Pinpoint the cell where the given text exists, returning its (X, Y) midpoint coordinate. 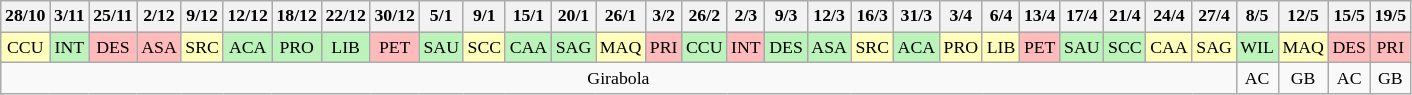
3/4 (960, 16)
16/3 (872, 16)
12/5 (1303, 16)
17/4 (1082, 16)
3/2 (664, 16)
12/3 (829, 16)
31/3 (916, 16)
24/4 (1169, 16)
2/3 (746, 16)
19/5 (1390, 16)
8/5 (1257, 16)
15/5 (1349, 16)
3/11 (70, 16)
5/1 (441, 16)
30/12 (394, 16)
26/2 (704, 16)
9/3 (786, 16)
9/12 (202, 16)
21/4 (1125, 16)
12/12 (248, 16)
9/1 (484, 16)
26/1 (621, 16)
Girabola (618, 78)
22/12 (346, 16)
15/1 (528, 16)
13/4 (1040, 16)
2/12 (159, 16)
6/4 (1000, 16)
25/11 (113, 16)
20/1 (573, 16)
28/10 (26, 16)
27/4 (1214, 16)
WIL (1257, 48)
18/12 (296, 16)
